Capture the cell that displays the provided text and extract its (x, y) central coordinate. 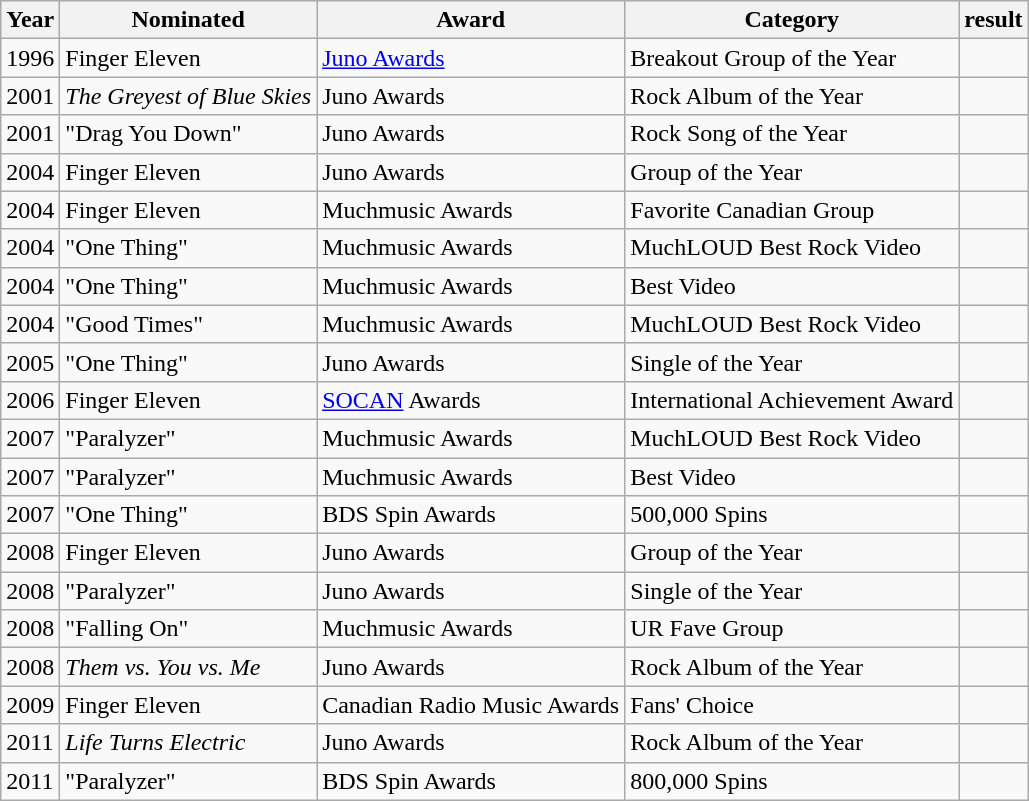
UR Fave Group (792, 629)
800,000 Spins (792, 781)
2006 (30, 400)
Category (792, 20)
Favorite Canadian Group (792, 210)
Year (30, 20)
2005 (30, 362)
2009 (30, 705)
Rock Song of the Year (792, 134)
Canadian Radio Music Awards (471, 705)
500,000 Spins (792, 515)
Fans' Choice (792, 705)
result (994, 20)
Life Turns Electric (188, 743)
"Good Times" (188, 324)
International Achievement Award (792, 400)
Them vs. You vs. Me (188, 667)
Nominated (188, 20)
"Falling On" (188, 629)
Award (471, 20)
"Drag You Down" (188, 134)
Breakout Group of the Year (792, 58)
1996 (30, 58)
The Greyest of Blue Skies (188, 96)
SOCAN Awards (471, 400)
